Scan for the cell matching the given text and deliver its (x, y) coordinate at center. 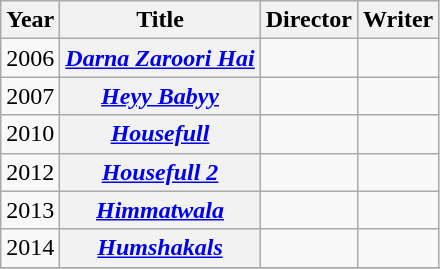
Writer (398, 20)
2014 (30, 248)
Year (30, 20)
Himmatwala (160, 210)
2012 (30, 172)
2006 (30, 58)
Humshakals (160, 248)
2013 (30, 210)
2007 (30, 96)
Heyy Babyy (160, 96)
Director (308, 20)
Darna Zaroori Hai (160, 58)
Housefull 2 (160, 172)
Title (160, 20)
2010 (30, 134)
Housefull (160, 134)
